Locate the cell with the specified text and output its [X, Y] center coordinate. 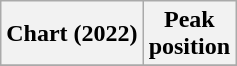
Peakposition [189, 34]
Chart (2022) [72, 34]
